Identify which cell holds the provided text, then report its [X, Y] central coordinate. 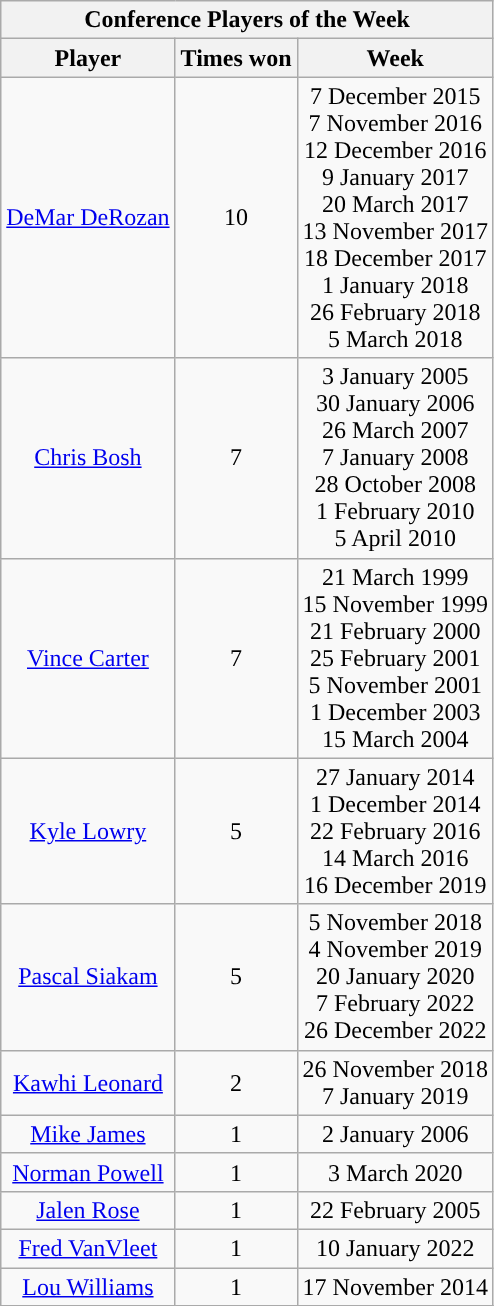
DeMar DeRozan [88, 218]
Vince Carter [88, 658]
Norman Powell [88, 1172]
Kyle Lowry [88, 831]
21 March 199915 November 199921 February 200025 February 20015 November 20011 December 200315 March 2004 [395, 658]
17 November 2014 [395, 1287]
3 January 200530 January 200626 March 20077 January 200828 October 20081 February 20105 April 2010 [395, 458]
2 [236, 1082]
26 November 20187 January 2019 [395, 1082]
Player [88, 58]
Conference Players of the Week [248, 20]
3 March 2020 [395, 1172]
Chris Bosh [88, 458]
22 February 2005 [395, 1210]
Pascal Siakam [88, 977]
5 November 20184 November 201920 January 20207 February 202226 December 2022 [395, 977]
27 January 20141 December 201422 February 201614 March 201616 December 2019 [395, 831]
10 January 2022 [395, 1248]
Fred VanVleet [88, 1248]
Times won [236, 58]
Lou Williams [88, 1287]
Kawhi Leonard [88, 1082]
Jalen Rose [88, 1210]
10 [236, 218]
Mike James [88, 1134]
7 December 20157 November 201612 December 20169 January 201720 March 201713 November 201718 December 20171 January 201826 February 20185 March 2018 [395, 218]
Week [395, 58]
2 January 2006 [395, 1134]
